Locate the cell with the specified text and output its (X, Y) center coordinate. 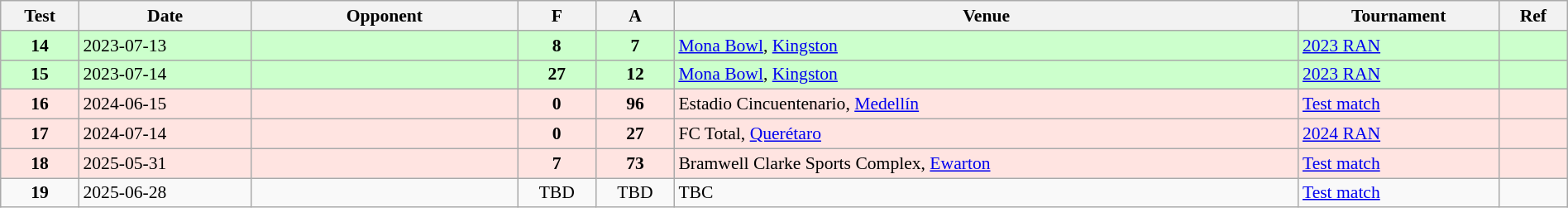
73 (635, 163)
Test (40, 16)
Estadio Cincuentenario, Medellín (986, 104)
TBC (986, 193)
F (557, 16)
Ref (1533, 16)
Tournament (1399, 16)
16 (40, 104)
FC Total, Querétaro (986, 134)
2025-06-28 (165, 193)
A (635, 16)
2024 RAN (1399, 134)
Date (165, 16)
2024-06-15 (165, 104)
Bramwell Clarke Sports Complex, Ewarton (986, 163)
Opponent (385, 16)
18 (40, 163)
2023-07-13 (165, 46)
14 (40, 46)
Venue (986, 16)
8 (557, 46)
12 (635, 75)
96 (635, 104)
2023-07-14 (165, 75)
15 (40, 75)
2025-05-31 (165, 163)
2024-07-14 (165, 134)
17 (40, 134)
19 (40, 193)
